Provide the (x, y) coordinate of the cell's center where the given text is located.  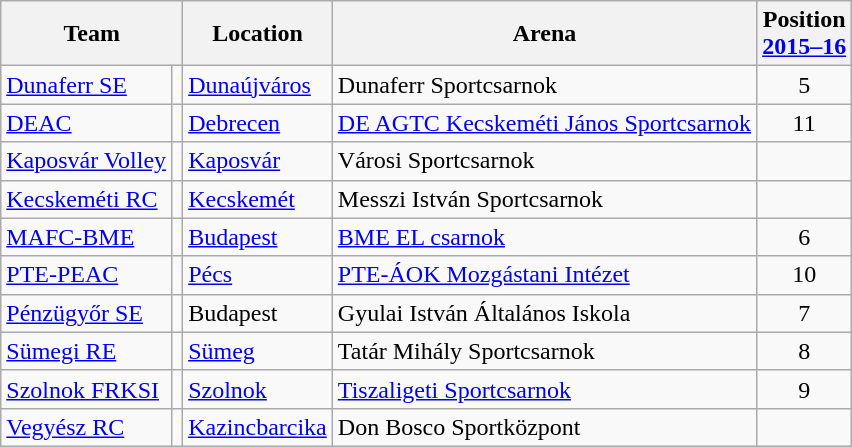
Kazincbarcika (258, 427)
Gyulai István Általános Iskola (544, 313)
Kecskeméti RC (86, 199)
Team (92, 34)
Dunaferr SE (86, 85)
Szolnok FRKSI (86, 389)
Arena (544, 34)
5 (804, 85)
Szolnok (258, 389)
10 (804, 275)
7 (804, 313)
6 (804, 237)
PTE-ÁOK Mozgástani Intézet (544, 275)
9 (804, 389)
Tatár Mihály Sportcsarnok (544, 351)
DEAC (86, 123)
Debrecen (258, 123)
Városi Sportcsarnok (544, 161)
Messzi István Sportcsarnok (544, 199)
Position2015–16 (804, 34)
Pécs (258, 275)
Kaposvár Volley (86, 161)
DE AGTC Kecskeméti János Sportcsarnok (544, 123)
MAFC-BME (86, 237)
BME EL csarnok (544, 237)
Don Bosco Sportközpont (544, 427)
8 (804, 351)
Dunaferr Sportcsarnok (544, 85)
11 (804, 123)
Kaposvár (258, 161)
Vegyész RC (86, 427)
Pénzügyőr SE (86, 313)
Sümeg (258, 351)
Dunaújváros (258, 85)
Location (258, 34)
Tiszaligeti Sportcsarnok (544, 389)
Kecskemét (258, 199)
PTE-PEAC (86, 275)
Sümegi RE (86, 351)
